Detect which cell encompasses the target text, then output its [x, y] center coordinate. 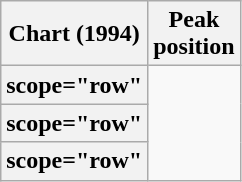
Chart (1994) [74, 34]
Peakposition [194, 34]
